Determine the (X, Y) coordinate at the center of the cell enclosing the given text.  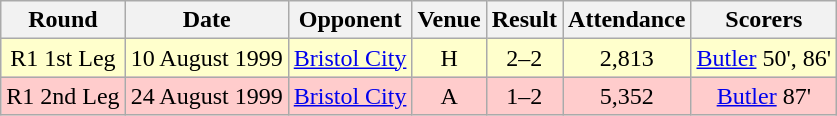
2–2 (524, 58)
Venue (449, 20)
10 August 1999 (206, 58)
Butler 87' (764, 96)
R1 1st Leg (63, 58)
Attendance (627, 20)
Opponent (350, 20)
5,352 (627, 96)
H (449, 58)
Result (524, 20)
2,813 (627, 58)
Scorers (764, 20)
R1 2nd Leg (63, 96)
Round (63, 20)
1–2 (524, 96)
24 August 1999 (206, 96)
Date (206, 20)
Butler 50', 86' (764, 58)
A (449, 96)
